Detect which cell encompasses the target text, then output its (x, y) center coordinate. 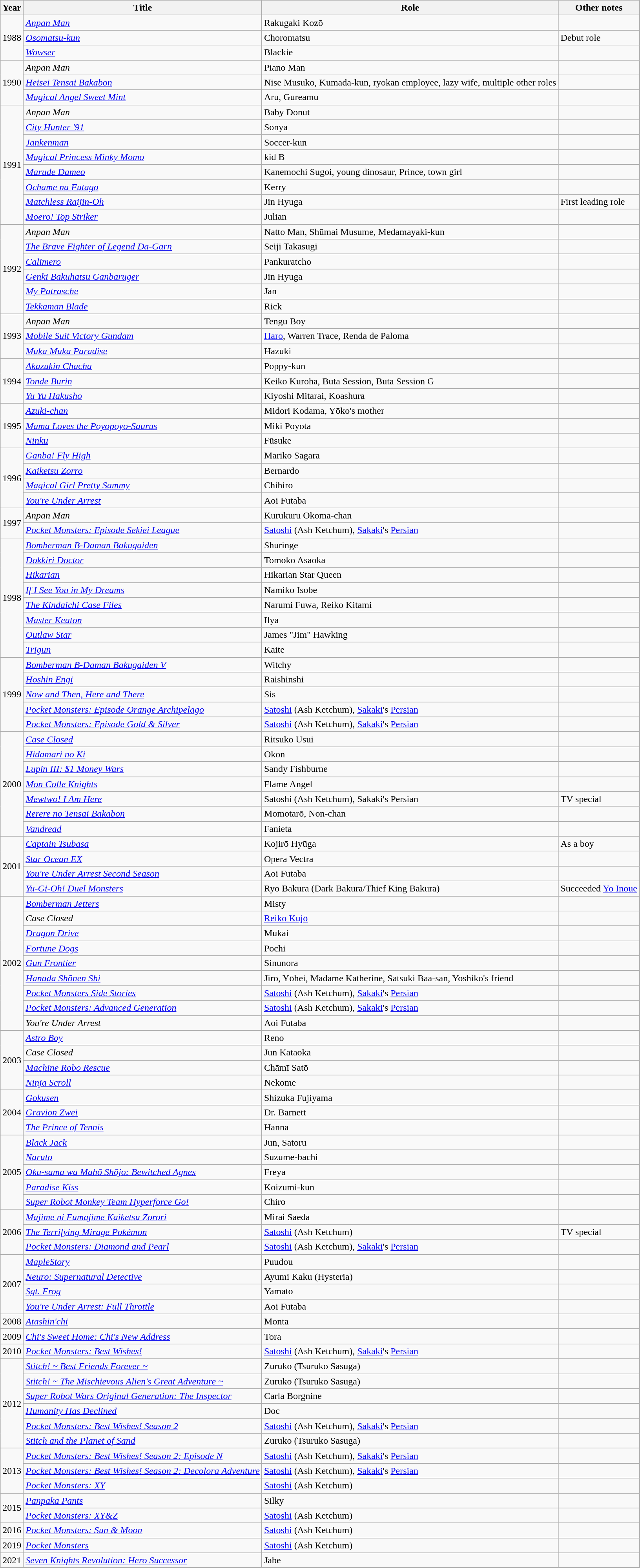
Muka Muka Paradise (143, 351)
Okon (410, 754)
Keiko Kuroha, Buta Session, Buta Session G (410, 381)
Ganba! Fly High (143, 456)
Chāmī Satō (410, 1068)
Kojirō Hyūga (410, 844)
Mobile Suit Victory Gundam (143, 336)
1999 (12, 695)
Kanemochi Sugoi, young dinosaur, Prince, town girl (410, 172)
Fortune Dogs (143, 948)
Raishinshi (410, 680)
1994 (12, 381)
Natto Man, Shūmai Musume, Medamayaki-kun (410, 232)
Super Robot Monkey Team Hyperforce Go! (143, 1202)
Opera Vectra (410, 859)
2000 (12, 784)
Akazukin Chacha (143, 366)
Witchy (410, 665)
Pocket Monsters: Diamond and Pearl (143, 1247)
Pocket Monsters: Advanced Generation (143, 1008)
1998 (12, 597)
2003 (12, 1060)
Black Jack (143, 1142)
Hanada Shōnen Shi (143, 978)
2008 (12, 1321)
Soccer-kun (410, 142)
Nekome (410, 1082)
Magical Princess Minky Momo (143, 157)
Pochi (410, 948)
Captain Tsubasa (143, 844)
Monta (410, 1321)
Hidamari no Ki (143, 754)
Misty (410, 903)
2015 (12, 1508)
Ilya (410, 620)
2010 (12, 1351)
Doc (410, 1411)
Namiko Isobe (410, 590)
Pocket Monsters: XY&Z (143, 1515)
Puudou (410, 1262)
Tora (410, 1336)
Freya (410, 1172)
Moero! Top Striker (143, 217)
Panpaka Pants (143, 1501)
Ochame na Futago (143, 187)
Heisei Tensai Bakabon (143, 82)
Kerry (410, 187)
Mirai Saeda (410, 1217)
Gun Frontier (143, 963)
Pocket Monsters: Best Wishes! (143, 1351)
Title (143, 8)
Nise Musuko, Kumada-kun, ryokan employee, lazy wife, multiple other roles (410, 82)
Ninja Scroll (143, 1082)
Dokkiri Doctor (143, 560)
Pocket Monsters: Best Wishes! Season 2 (143, 1426)
Sis (410, 695)
My Patrasche (143, 291)
Piano Man (410, 67)
Gravion Zwei (143, 1112)
Star Ocean EX (143, 859)
2012 (12, 1403)
2006 (12, 1232)
Aru, Gureamu (410, 97)
1988 (12, 38)
Reiko Kujō (410, 919)
2013 (12, 1471)
Momotarō, Non-chan (410, 814)
Pocket Monsters: Best Wishes! Season 2: Episode N (143, 1456)
Stitch and the Planet of Sand (143, 1441)
Kiyoshi Mitarai, Koashura (410, 396)
2009 (12, 1336)
Pocket Monsters: Episode Sekiei League (143, 530)
Pocket Monsters: XY (143, 1486)
Mukai (410, 933)
Jankenman (143, 142)
Role (410, 8)
Tonde Burin (143, 381)
Ayumi Kaku (Hysteria) (410, 1277)
Pocket Monsters Side Stories (143, 993)
Pankuratcho (410, 262)
Majime ni Fumajime Kaiketsu Zorori (143, 1217)
Magical Girl Pretty Sammy (143, 486)
Genki Bakuhatsu Ganbaruger (143, 276)
2004 (12, 1112)
Naruto (143, 1157)
Yu-Gi-Oh! Duel Monsters (143, 888)
If I See You in My Dreams (143, 590)
Calimero (143, 262)
Kurukuru Okoma-chan (410, 515)
The Kindaichi Case Files (143, 605)
Shizuka Fujiyama (410, 1097)
Stitch! ~ The Mischievous Alien's Great Adventure ~ (143, 1381)
Astro Boy (143, 1038)
Gokusen (143, 1097)
The Prince of Tennis (143, 1127)
Shuringe (410, 545)
Jabe (410, 1560)
You're Under Arrest Second Season (143, 873)
Rakugaki Kozō (410, 23)
Bomberman Jetters (143, 903)
First leading role (599, 202)
Azuki-chan (143, 411)
Blackie (410, 53)
Pocket Monsters: Episode Gold & Silver (143, 724)
Narumi Fuwa, Reiko Kitami (410, 605)
Paradise Kiss (143, 1187)
Fūsuke (410, 441)
Seven Knights Revolution: Hero Successor (143, 1560)
Succeeded Yo Inoue (599, 888)
2019 (12, 1545)
Ninku (143, 441)
Hazuki (410, 351)
Hikarian (143, 575)
Yamato (410, 1292)
Other notes (599, 8)
Fanieta (410, 829)
Ritsuko Usui (410, 739)
1997 (12, 523)
Jan (410, 291)
Pocket Monsters: Episode Orange Archipelago (143, 709)
Suzume-bachi (410, 1157)
Wowser (143, 53)
Koizumi-kun (410, 1187)
Rick (410, 306)
Reno (410, 1038)
Poppy-kun (410, 366)
Seiji Takasugi (410, 247)
Tomoko Asaoka (410, 560)
1990 (12, 82)
Sinunora (410, 963)
The Brave Fighter of Legend Da-Garn (143, 247)
Sonya (410, 127)
1992 (12, 269)
Sgt. Frog (143, 1292)
Bernardo (410, 471)
You're Under Arrest: Full Throttle (143, 1306)
Magical Angel Sweet Mint (143, 97)
Jiro, Yōhei, Madame Katherine, Satsuki Baa-san, Yoshiko's friend (410, 978)
Super Robot Wars Original Generation: The Inspector (143, 1396)
Hikarian Star Queen (410, 575)
Pocket Monsters (143, 1545)
Oku-sama wa Mahō Shōjo: Bewitched Agnes (143, 1172)
City Hunter '91 (143, 127)
Baby Donut (410, 112)
MapleStory (143, 1262)
Dr. Barnett (410, 1112)
Mariko Sagara (410, 456)
Matchless Raijin-Oh (143, 202)
Mon Colle Knights (143, 784)
Year (12, 8)
Mama Loves the Poyopoyo-Saurus (143, 426)
2021 (12, 1560)
Pocket Monsters: Sun & Moon (143, 1530)
Pocket Monsters: Best Wishes! Season 2: Decolora Adventure (143, 1471)
1995 (12, 426)
Carla Borgnine (410, 1396)
Flame Angel (410, 784)
Lupin III: $1 Money Wars (143, 769)
Bomberman B-Daman Bakugaiden V (143, 665)
2016 (12, 1530)
kid B (410, 157)
Neuro: Supernatural Detective (143, 1277)
Osomatsu-kun (143, 38)
Trigun (143, 649)
Sandy Fishburne (410, 769)
Choromatsu (410, 38)
Mewtwo! I Am Here (143, 799)
Outlaw Star (143, 635)
Rerere no Tensai Bakabon (143, 814)
Yu Yu Hakusho (143, 396)
Jun Kataoka (410, 1053)
Hanna (410, 1127)
Chiro (410, 1202)
Vandread (143, 829)
Kaite (410, 649)
Bomberman B-Daman Bakugaiden (143, 545)
Midori Kodama, Yōko's mother (410, 411)
The Terrifying Mirage Pokémon (143, 1232)
Ryo Bakura (Dark Bakura/Thief King Bakura) (410, 888)
Julian (410, 217)
As a boy (599, 844)
1991 (12, 164)
Dragon Drive (143, 933)
Tekkaman Blade (143, 306)
Silky (410, 1501)
Atashin'chi (143, 1321)
Humanity Has Declined (143, 1411)
Kaiketsu Zorro (143, 471)
1993 (12, 336)
Marude Dameo (143, 172)
Miki Poyota (410, 426)
2002 (12, 963)
James "Jim" Hawking (410, 635)
Stitch! ~ Best Friends Forever ~ (143, 1366)
Jun, Satoru (410, 1142)
Now and Then, Here and There (143, 695)
Tengu Boy (410, 321)
Hoshin Engi (143, 680)
Chi's Sweet Home: Chi's New Address (143, 1336)
Haro, Warren Trace, Renda de Paloma (410, 336)
Master Keaton (143, 620)
Debut role (599, 38)
Machine Robo Rescue (143, 1068)
1996 (12, 478)
2005 (12, 1172)
2007 (12, 1284)
Chihiro (410, 486)
2001 (12, 866)
